Scan for the cell matching the given text and deliver its (x, y) coordinate at center. 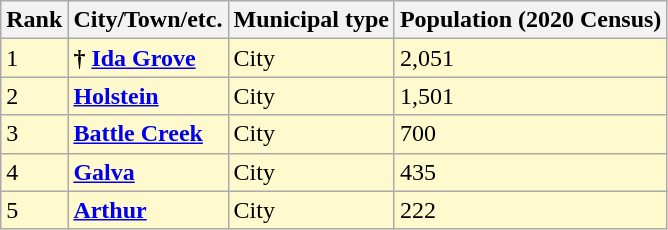
Rank (34, 20)
1,501 (530, 96)
City/Town/etc. (148, 20)
3 (34, 134)
Arthur (148, 210)
5 (34, 210)
Population (2020 Census) (530, 20)
Battle Creek (148, 134)
700 (530, 134)
2,051 (530, 58)
Holstein (148, 96)
2 (34, 96)
4 (34, 172)
1 (34, 58)
Municipal type (311, 20)
† Ida Grove (148, 58)
Galva (148, 172)
222 (530, 210)
435 (530, 172)
